Capture the cell that displays the provided text and extract its (X, Y) central coordinate. 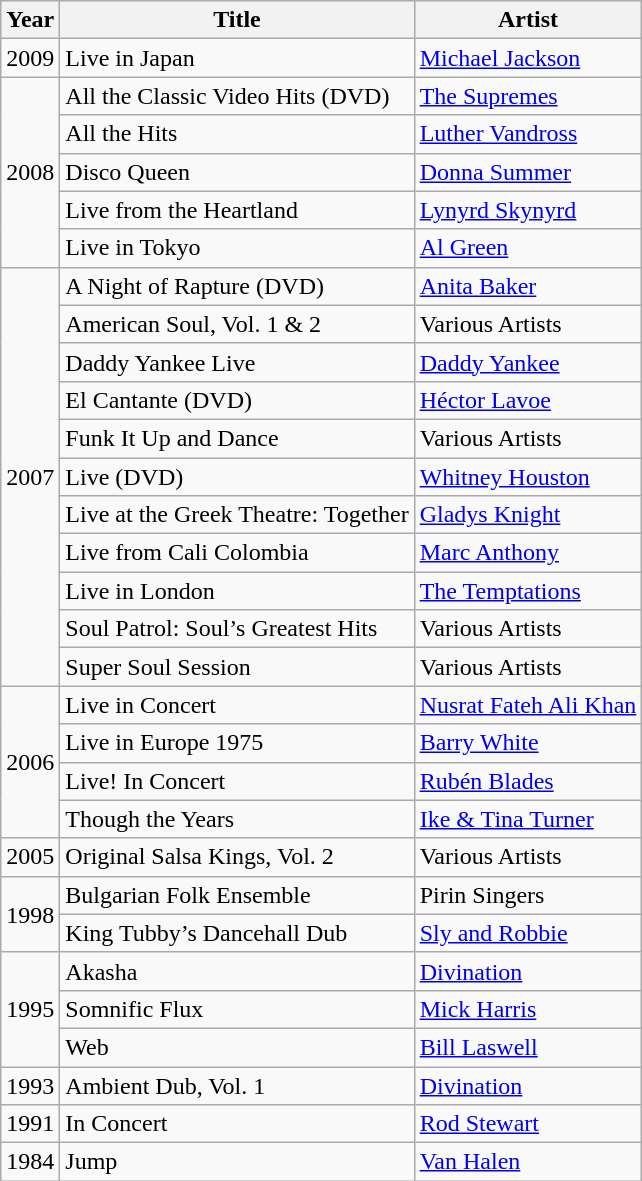
Live at the Greek Theatre: Together (237, 515)
2007 (30, 476)
Marc Anthony (528, 553)
Sly and Robbie (528, 933)
Daddy Yankee (528, 362)
2008 (30, 172)
Michael Jackson (528, 58)
Funk It Up and Dance (237, 438)
Artist (528, 20)
Rubén Blades (528, 781)
Whitney Houston (528, 477)
Barry White (528, 743)
Somnific Flux (237, 1009)
El Cantante (DVD) (237, 400)
The Temptations (528, 591)
Web (237, 1047)
Original Salsa Kings, Vol. 2 (237, 857)
Gladys Knight (528, 515)
Bulgarian Folk Ensemble (237, 895)
Live from Cali Colombia (237, 553)
Héctor Lavoe (528, 400)
Akasha (237, 971)
Live in London (237, 591)
Al Green (528, 248)
Live in Europe 1975 (237, 743)
Bill Laswell (528, 1047)
1984 (30, 1162)
All the Classic Video Hits (DVD) (237, 96)
Rod Stewart (528, 1124)
1998 (30, 914)
American Soul, Vol. 1 & 2 (237, 324)
Nusrat Fateh Ali Khan (528, 705)
Lynyrd Skynyrd (528, 210)
Disco Queen (237, 172)
2006 (30, 762)
1991 (30, 1124)
Soul Patrol: Soul’s Greatest Hits (237, 629)
Ambient Dub, Vol. 1 (237, 1085)
King Tubby’s Dancehall Dub (237, 933)
Van Halen (528, 1162)
Donna Summer (528, 172)
Live in Japan (237, 58)
Title (237, 20)
Live in Concert (237, 705)
Though the Years (237, 819)
Jump (237, 1162)
Daddy Yankee Live (237, 362)
Live (DVD) (237, 477)
Mick Harris (528, 1009)
Ike & Tina Turner (528, 819)
Live in Tokyo (237, 248)
Year (30, 20)
In Concert (237, 1124)
2009 (30, 58)
Luther Vandross (528, 134)
2005 (30, 857)
Pirin Singers (528, 895)
The Supremes (528, 96)
A Night of Rapture (DVD) (237, 286)
All the Hits (237, 134)
1993 (30, 1085)
Anita Baker (528, 286)
Live from the Heartland (237, 210)
Super Soul Session (237, 667)
Live! In Concert (237, 781)
1995 (30, 1009)
